From the cell containing the given text, extract its center point as (X, Y) coordinate. 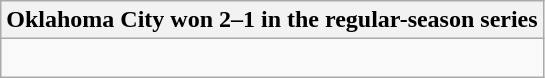
Oklahoma City won 2–1 in the regular-season series (272, 20)
